Locate the cell with the specified text and output its (X, Y) center coordinate. 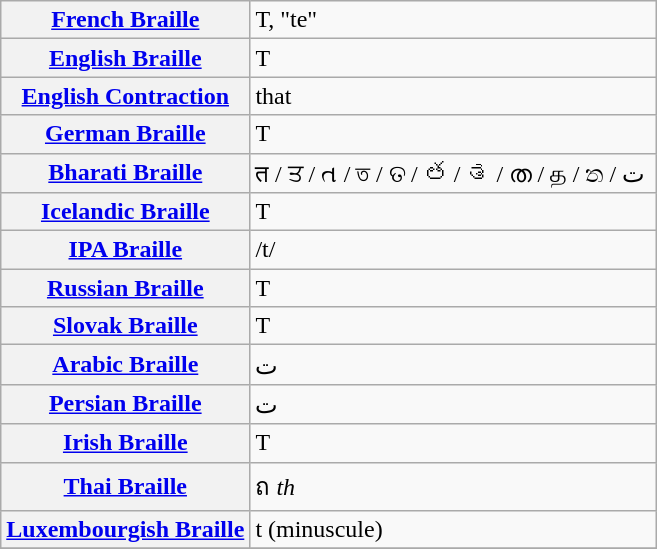
T, "te" (453, 20)
Russian Braille (126, 288)
German Braille (126, 134)
English Contraction (126, 96)
Icelandic Braille (126, 212)
/t/ (453, 250)
Luxembourgish Braille (126, 530)
ถ th (453, 486)
Bharati Braille (126, 173)
Thai Braille (126, 486)
English Braille (126, 58)
French Braille (126, 20)
t (minuscule) (453, 530)
Slovak Braille (126, 326)
IPA Braille (126, 250)
त / ਤ / ત / ত / ତ / త / ತ / ത / த / ත / ت ‎ (453, 173)
Arabic Braille (126, 365)
that (453, 96)
Irish Braille (126, 443)
Т (453, 288)
Persian Braille (126, 404)
